Output the (X, Y) coordinate of the center of the cell containing the given text.  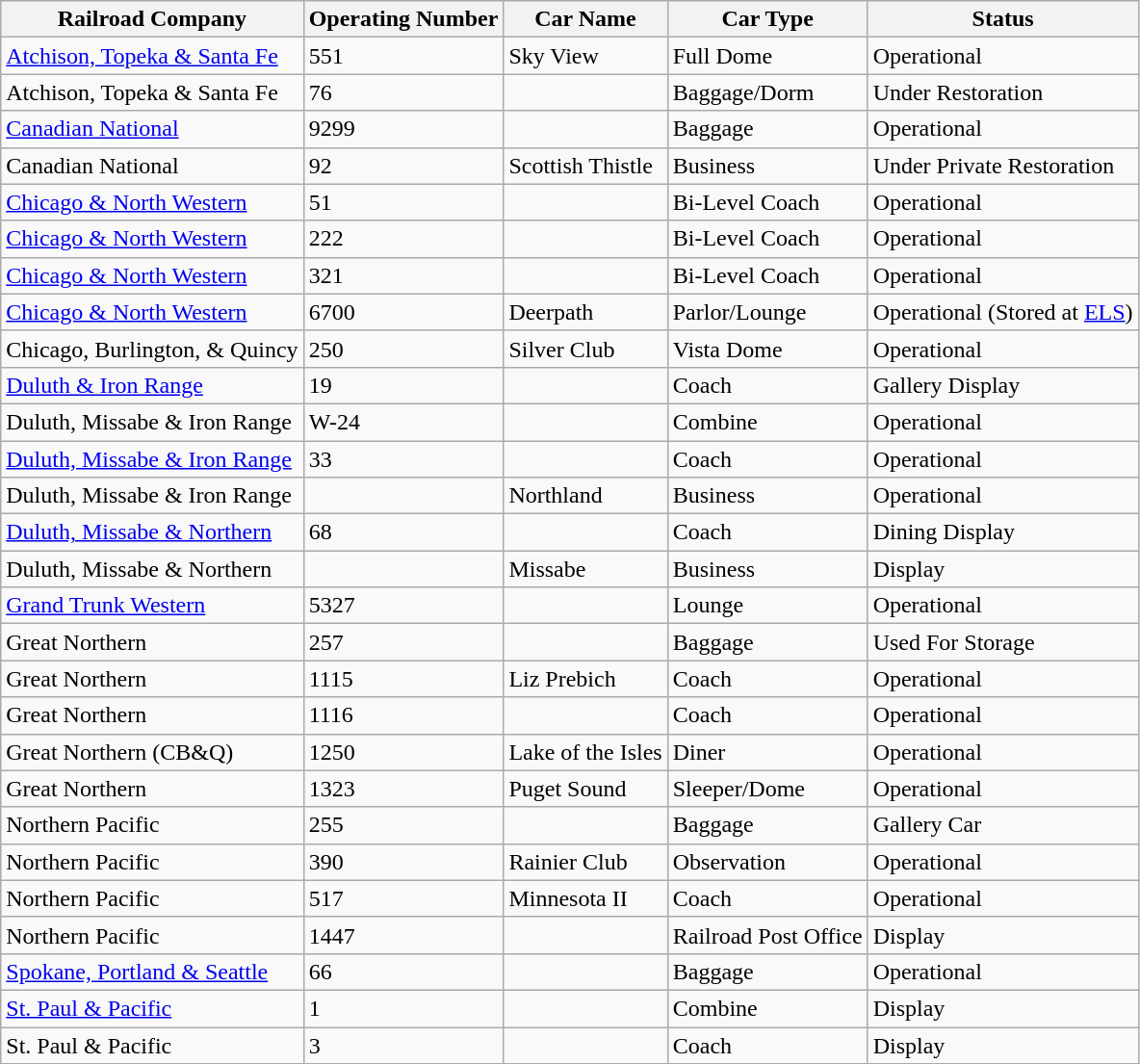
68 (403, 532)
Under Private Restoration (1003, 166)
Railroad Company (152, 19)
1 (403, 1008)
6700 (403, 312)
Sleeper/Dome (767, 789)
Used For Storage (1003, 642)
Full Dome (767, 56)
Dining Display (1003, 532)
Railroad Post Office (767, 935)
9299 (403, 129)
1115 (403, 679)
Grand Trunk Western (152, 606)
Puget Sound (585, 789)
Lake of the Isles (585, 752)
321 (403, 275)
Car Type (767, 19)
Minnesota II (585, 898)
Parlor/Lounge (767, 312)
Duluth & Iron Range (152, 385)
92 (403, 166)
3 (403, 1045)
Car Name (585, 19)
76 (403, 92)
Scottish Thistle (585, 166)
390 (403, 862)
33 (403, 459)
255 (403, 825)
Sky View (585, 56)
Rainier Club (585, 862)
Observation (767, 862)
Baggage/Dorm (767, 92)
1447 (403, 935)
Gallery Display (1003, 385)
517 (403, 898)
Diner (767, 752)
1116 (403, 715)
250 (403, 349)
Missabe (585, 569)
Northland (585, 496)
Vista Dome (767, 349)
Status (1003, 19)
5327 (403, 606)
Liz Prebich (585, 679)
Great Northern (CB&Q) (152, 752)
Under Restoration (1003, 92)
W-24 (403, 422)
Silver Club (585, 349)
Chicago, Burlington, & Quincy (152, 349)
Lounge (767, 606)
66 (403, 972)
51 (403, 202)
Spokane, Portland & Seattle (152, 972)
Gallery Car (1003, 825)
222 (403, 239)
Operational (Stored at ELS) (1003, 312)
1250 (403, 752)
551 (403, 56)
19 (403, 385)
Operating Number (403, 19)
1323 (403, 789)
257 (403, 642)
Deerpath (585, 312)
